From the cell containing the given text, extract its center point as (x, y) coordinate. 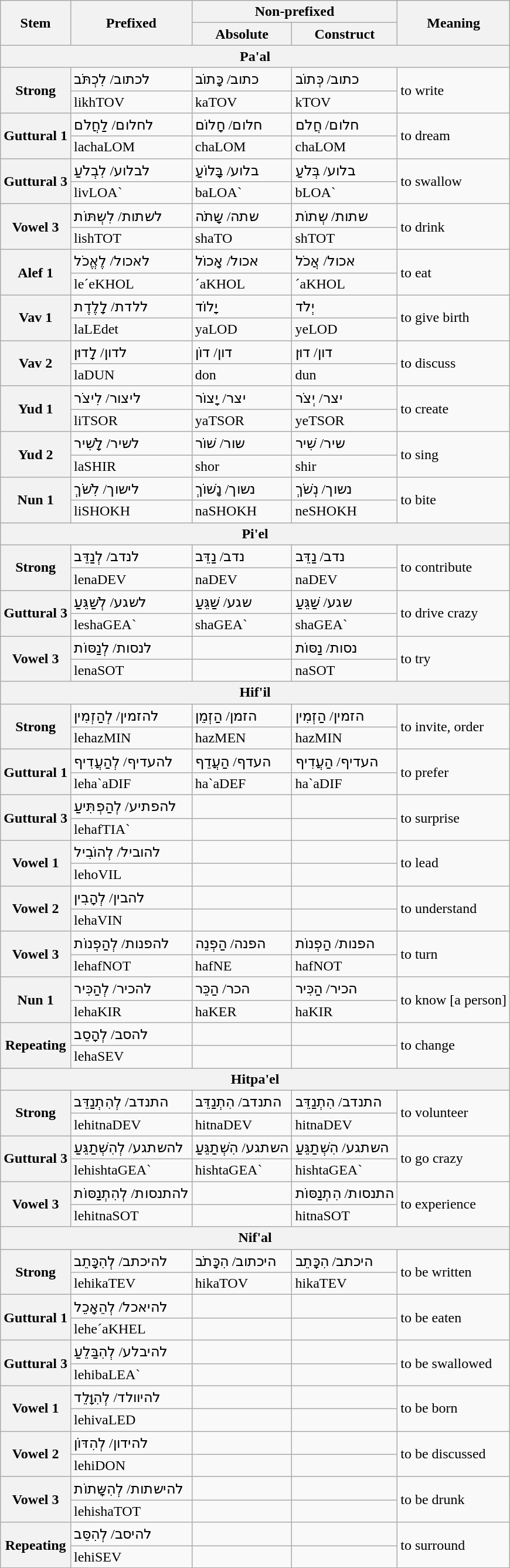
להידון/ לְהִדּוֹן (131, 1443)
to be drunk (454, 1499)
Vav 2 (36, 364)
to sing (454, 454)
כתוב/ כָּתוֹב (242, 79)
להעדיף/ לְהַעֲדִיף (131, 761)
shaTO (242, 238)
laDUN (131, 375)
ַבלוע/ בָּלוֹע (242, 170)
yeTSOR (345, 420)
Construct (345, 34)
Stem (36, 23)
להישתות/ לְהִשָּתוֹת (131, 1488)
to eat (454, 272)
laSHIR (131, 466)
to contribute (454, 568)
יצר/ יְצֹר (345, 398)
to discuss (454, 364)
to prefer (454, 772)
הזמן/ הַזְמֵן (242, 715)
Pi'el (256, 534)
leha`aDIF (131, 783)
to write (454, 90)
hikaTOV (242, 1284)
Yud 1 (36, 409)
lehafTIA` (131, 829)
לנסות/ לְנַסּוֹת (131, 647)
hikaTEV (345, 1284)
התנסות/ הִתְנַסּוֹת (345, 1193)
יָלוֹד (242, 307)
to invite, order (454, 727)
Pa'al (256, 56)
היכתב/ הִכָּתֵב (345, 1261)
שתות/ שְתוֹת (345, 216)
Yud 2 (36, 454)
lehitnaSOT (131, 1216)
yaTSOR (242, 420)
הכיר/ הַכִּיר (345, 989)
lehishtaGEA` (131, 1170)
יְלֹד (345, 307)
Nif'al (256, 1238)
להשתגע/ לְהִשְׁתַגֵּעַ (131, 1148)
yaLOD (242, 330)
ha`aDIF (345, 783)
to turn (454, 954)
Hitpa'el (256, 1079)
liTSOR (131, 420)
ha`aDEF (242, 783)
אכול/ אֲכֹל (345, 261)
laLEdet (131, 330)
to bite (454, 500)
leshaGEA` (131, 625)
Prefixed (131, 23)
להפתיע/ לְהַפְתִּיעַ (131, 806)
bLOA` (345, 193)
to be eaten (454, 1318)
להיבלע/ לְהִבַּלֵעַ (131, 1352)
Non-prefixed (294, 12)
to go crazy (454, 1159)
lehiSEV (131, 1557)
הפנות/ הַפְנוֹת (345, 943)
hazMEN (242, 738)
livLOA` (131, 193)
שיר/ שִׁיר (345, 443)
neSHOKH (345, 511)
to try (454, 659)
לשתות/ לִשְתּוֹת (131, 216)
lishTOT (131, 238)
lehoVIL (131, 875)
shor (242, 466)
kaTOV (242, 101)
hitnaSOT (345, 1216)
לאכול/ לֶאֱכֹל (131, 261)
להוביל/ לְהוֹבִיל (131, 852)
נשוך/ נָשׁוֹךְ (242, 489)
lehaVIN (131, 920)
to drink (454, 227)
לבלוע/ לִבְלֹעַ (131, 170)
dun (345, 375)
hazMIN (345, 738)
דון/ דוֹן (242, 352)
lenaDEV (131, 579)
to drive crazy (454, 613)
הזמין/ הַזְמִין (345, 715)
lehikaTEV (131, 1284)
to volunteer (454, 1113)
lenaSOT (131, 670)
לנדב/ לְנַדֵּב (131, 556)
to surround (454, 1545)
להפנות/ לְהַפְנוֹת (131, 943)
דון/ דוּן (345, 352)
שתה/ שָתֹה (242, 216)
העדף/ הַעֲדֵף (242, 761)
naSOT (345, 670)
lehaKIR (131, 1012)
to be born (454, 1409)
kTOV (345, 101)
Absolute (242, 34)
להיוולד/ לְהִוָּלֵד (131, 1397)
lehivaLED (131, 1420)
to be discussed (454, 1454)
lehiDON (131, 1465)
להתנסות/ לְהִתְנַסּוֹת (131, 1193)
לשגע/ לְשַׁגֵּעַ (131, 602)
Meaning (454, 23)
shTOT (345, 238)
to dream (454, 136)
העדיף/ הַעֲדִיף (345, 761)
לשיר/ לָשִׁיר (131, 443)
לחלום/ לַחֲלֹם (131, 125)
lehazMIN (131, 738)
ליצור/ לִיצֹר (131, 398)
lehe´aKHEL (131, 1329)
don (242, 375)
לדון/ לָדוּן (131, 352)
להסב/ לְהָסֵב (131, 1034)
התנדב/ לְהִתְנַדֵּב (131, 1102)
naSHOKH (242, 511)
hafNE (242, 966)
להזמין/ לְהַזְמִין (131, 715)
likhTOV (131, 101)
lehafNOT (131, 966)
to surprise (454, 817)
נסות/ נַסּוֹת (345, 647)
to understand (454, 909)
haKIR (345, 1012)
להכיר/ לְהַכִּיר (131, 989)
shir (345, 466)
חלום/ חֲלֹם (345, 125)
חלום/ חָלוֹם (242, 125)
היכתוב/ הִכָּתֹב (242, 1261)
baLOA` (242, 193)
הכר/ הַכֵּר (242, 989)
to experience (454, 1204)
ללדת/ לָלֶדֶת (131, 307)
to be written (454, 1272)
Alef 1 (36, 272)
to give birth (454, 318)
yeLOD (345, 330)
hafNOT (345, 966)
Vav 1 (36, 318)
שור/ שׁוֹר (242, 443)
ַבלוע/ בְּלֹע (345, 170)
לישוך/ לִשֹּׁךְ (131, 489)
liSHOKH (131, 511)
להיכתב/ לְהִכָּתֵב (131, 1261)
lehaSEV (131, 1057)
to lead (454, 863)
נשוך/ נְשֹׁךְ (345, 489)
להיסב/ לְהִסֵּב (131, 1534)
Hif'il (256, 693)
להבין/ לְהָבִין (131, 898)
to change (454, 1046)
אכול/ אָכוֹל (242, 261)
לכתוב/ לִכְתֹּב (131, 79)
haKER (242, 1012)
to create (454, 409)
to be swallowed (454, 1363)
lehibaLEA` (131, 1374)
to swallow (454, 181)
להיאכל/ לְהֵאָכֵל (131, 1306)
lehishaTOT (131, 1511)
lehitnaDEV (131, 1125)
to know [a person] (454, 1000)
הפנה/ הַפְנֵה (242, 943)
le´eKHOL (131, 284)
יצר/ יָצוֹר (242, 398)
כתוב/ כְּתוֹב (345, 79)
lachaLOM (131, 147)
